Detect which cell encompasses the target text, then output its [x, y] center coordinate. 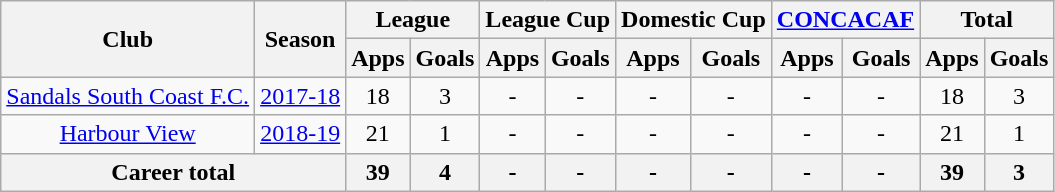
2017-18 [300, 96]
CONCACAF [845, 20]
Harbour View [128, 134]
Season [300, 39]
Career total [174, 172]
Club [128, 39]
4 [445, 172]
League [413, 20]
2018-19 [300, 134]
Domestic Cup [694, 20]
League Cup [548, 20]
Sandals South Coast F.C. [128, 96]
Total [987, 20]
